Extract the (x, y) coordinate from the center of the cell holding the provided text.  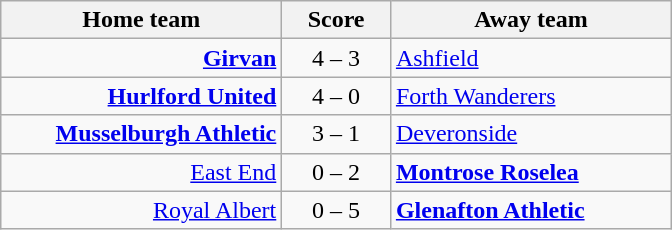
4 – 3 (336, 58)
Ashfield (530, 58)
Royal Albert (142, 210)
Forth Wanderers (530, 96)
Hurlford United (142, 96)
Deveronside (530, 134)
Glenafton Athletic (530, 210)
Score (336, 20)
3 – 1 (336, 134)
0 – 2 (336, 172)
Away team (530, 20)
Musselburgh Athletic (142, 134)
Girvan (142, 58)
East End (142, 172)
Home team (142, 20)
0 – 5 (336, 210)
Montrose Roselea (530, 172)
4 – 0 (336, 96)
